Scan for the cell matching the given text and deliver its (X, Y) coordinate at center. 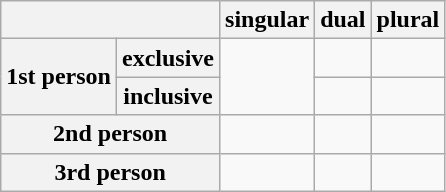
2nd person (110, 134)
plural (408, 20)
1st person (59, 77)
3rd person (110, 172)
dual (343, 20)
exclusive (168, 58)
inclusive (168, 96)
singular (268, 20)
